From the cell containing the given text, extract its center point as [x, y] coordinate. 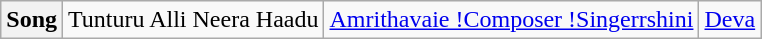
Amrithavaie !Composer !Singerrshini [512, 20]
Song [32, 20]
Tunturu Alli Neera Haadu [194, 20]
Deva [730, 20]
